Determine the (X, Y) coordinate at the center of the cell enclosing the given text.  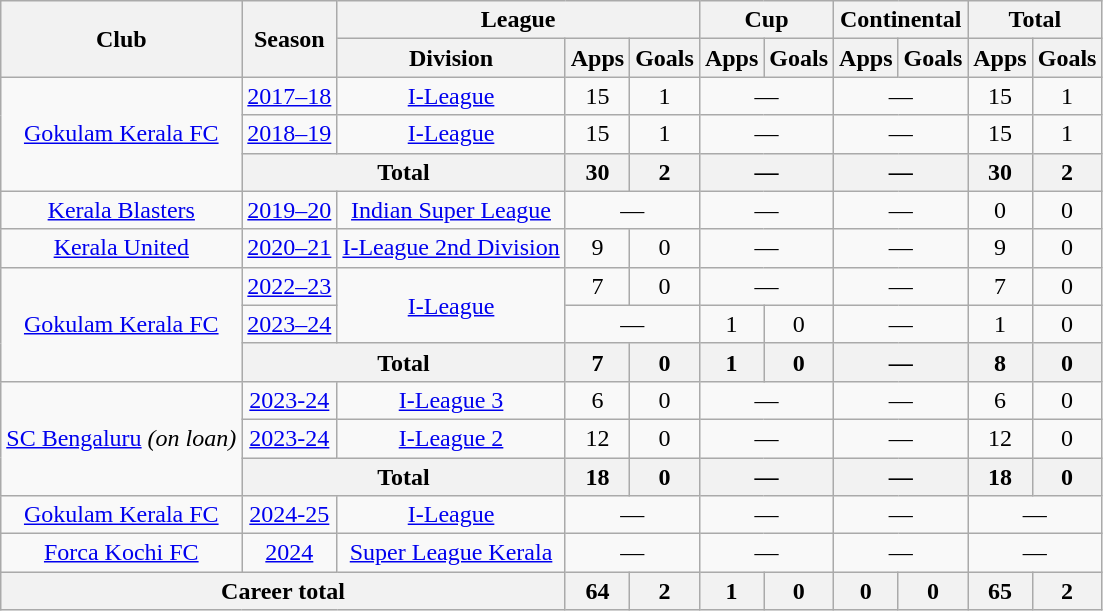
Career total (283, 591)
65 (1000, 591)
SC Bengaluru (on loan) (122, 438)
Forca Kochi FC (122, 553)
2017–18 (290, 96)
2024 (290, 553)
Super League Kerala (451, 553)
Division (451, 58)
League (518, 20)
I-League 2 (451, 438)
2023–24 (290, 324)
64 (597, 591)
2019–20 (290, 210)
I-League 3 (451, 400)
2018–19 (290, 134)
Cup (766, 20)
2024-25 (290, 515)
Kerala Blasters (122, 210)
8 (1000, 362)
Indian Super League (451, 210)
Kerala United (122, 248)
2022–23 (290, 286)
Continental (901, 20)
Club (122, 39)
I-League 2nd Division (451, 248)
Season (290, 39)
2020–21 (290, 248)
